For the text-containing cell, return its midpoint in [X, Y] coordinate format. 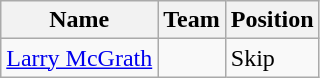
Name [80, 20]
Team [192, 20]
Position [272, 20]
Skip [272, 58]
Larry McGrath [80, 58]
